Extract the (X, Y) coordinate from the center of the cell holding the provided text.  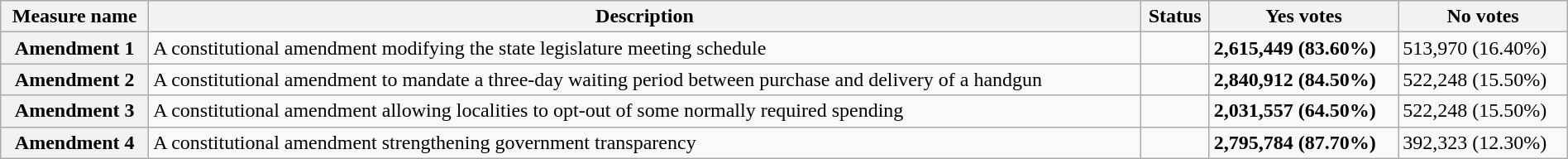
Description (645, 17)
2,840,912 (84.50%) (1303, 79)
A constitutional amendment allowing localities to opt-out of some normally required spending (645, 111)
No votes (1483, 17)
Amendment 1 (74, 48)
A constitutional amendment strengthening government transparency (645, 142)
513,970 (16.40%) (1483, 48)
2,615,449 (83.60%) (1303, 48)
2,795,784 (87.70%) (1303, 142)
392,323 (12.30%) (1483, 142)
Measure name (74, 17)
Yes votes (1303, 17)
Amendment 3 (74, 111)
A constitutional amendment modifying the state legislature meeting schedule (645, 48)
Amendment 4 (74, 142)
A constitutional amendment to mandate a three-day waiting period between purchase and delivery of a handgun (645, 79)
Status (1174, 17)
Amendment 2 (74, 79)
2,031,557 (64.50%) (1303, 111)
